Extract the (x, y) coordinate from the center of the cell holding the provided text.  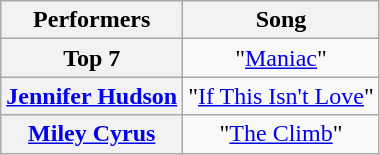
"Maniac" (282, 58)
"If This Isn't Love" (282, 96)
Performers (92, 20)
"The Climb" (282, 134)
Jennifer Hudson (92, 96)
Top 7 (92, 58)
Song (282, 20)
Miley Cyrus (92, 134)
